For the text-containing cell, return its midpoint in (X, Y) coordinate format. 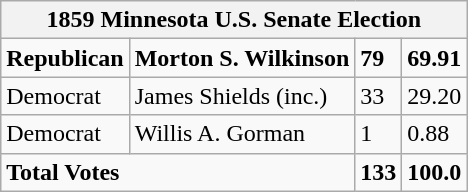
79 (378, 58)
33 (378, 96)
100.0 (434, 172)
Morton S. Wilkinson (242, 58)
69.91 (434, 58)
0.88 (434, 134)
133 (378, 172)
James Shields (inc.) (242, 96)
Total Votes (178, 172)
Republican (65, 58)
1859 Minnesota U.S. Senate Election (234, 20)
1 (378, 134)
Willis A. Gorman (242, 134)
29.20 (434, 96)
